Scan for the cell matching the given text and deliver its (X, Y) coordinate at center. 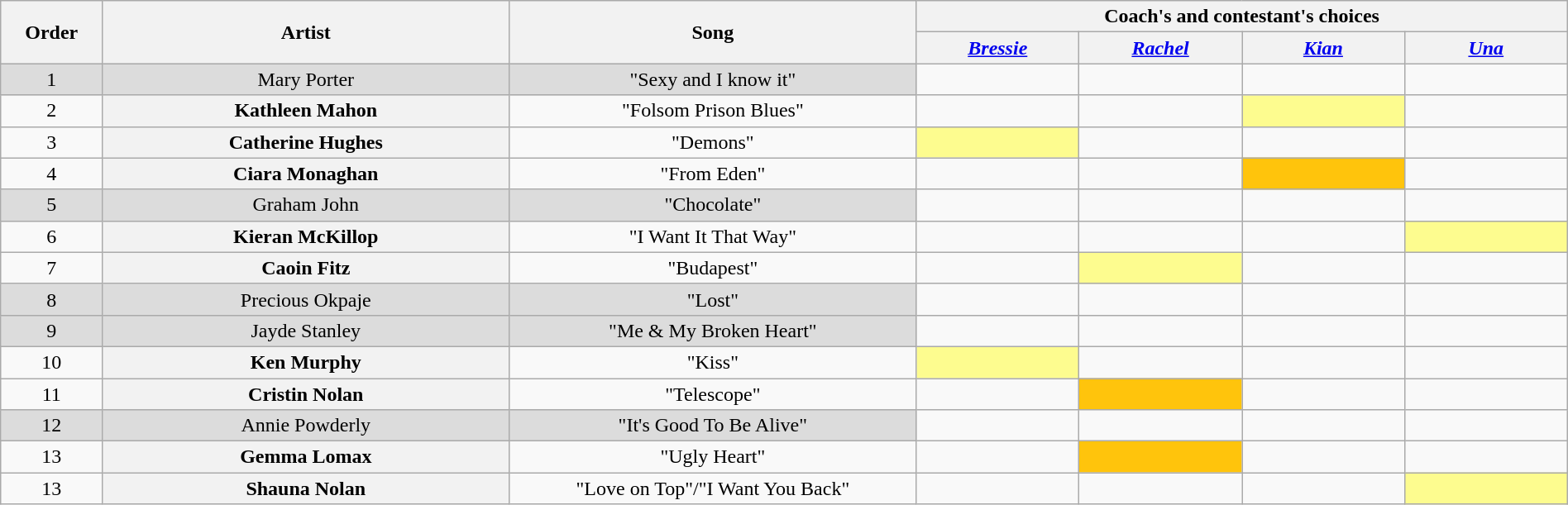
Gemma Lomax (306, 457)
Kieran McKillop (306, 236)
"Folsom Prison Blues" (713, 111)
Precious Okpaje (306, 299)
"From Eden" (713, 174)
Mary Porter (306, 79)
Jayde Stanley (306, 331)
4 (51, 174)
6 (51, 236)
Shauna Nolan (306, 488)
Kian (1323, 48)
Catherine Hughes (306, 142)
Annie Powderly (306, 426)
8 (51, 299)
3 (51, 142)
Graham John (306, 205)
"Me & My Broken Heart" (713, 331)
9 (51, 331)
"Love on Top"/"I Want You Back" (713, 488)
10 (51, 362)
Cristin Nolan (306, 394)
Bressie (997, 48)
"Kiss" (713, 362)
"Demons" (713, 142)
Coach's and contestant's choices (1242, 17)
"Budapest" (713, 268)
"Chocolate" (713, 205)
Song (713, 32)
"Sexy and I know it" (713, 79)
Una (1485, 48)
Kathleen Mahon (306, 111)
5 (51, 205)
Ciara Monaghan (306, 174)
"Lost" (713, 299)
Artist (306, 32)
1 (51, 79)
"It's Good To Be Alive" (713, 426)
7 (51, 268)
"I Want It That Way" (713, 236)
12 (51, 426)
11 (51, 394)
2 (51, 111)
Order (51, 32)
Caoin Fitz (306, 268)
"Telescope" (713, 394)
"Ugly Heart" (713, 457)
Rachel (1161, 48)
Ken Murphy (306, 362)
